Identify which cell holds the provided text, then report its (X, Y) central coordinate. 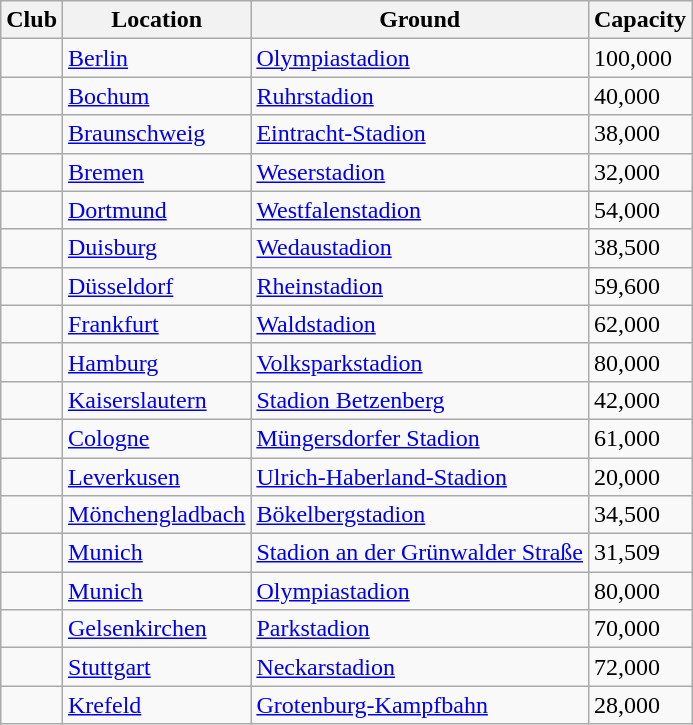
59,600 (640, 286)
Müngersdorfer Stadion (420, 438)
Neckarstadion (420, 667)
Club (32, 20)
Leverkusen (157, 477)
Stadion an der Grünwalder Straße (420, 553)
Frankfurt (157, 324)
Braunschweig (157, 134)
Westfalenstadion (420, 210)
Stadion Betzenberg (420, 400)
Krefeld (157, 705)
Eintracht-Stadion (420, 134)
Location (157, 20)
Bochum (157, 96)
Kaiserslautern (157, 400)
Mönchengladbach (157, 515)
72,000 (640, 667)
Düsseldorf (157, 286)
31,509 (640, 553)
Hamburg (157, 362)
40,000 (640, 96)
Gelsenkirchen (157, 629)
Dortmund (157, 210)
62,000 (640, 324)
Stuttgart (157, 667)
100,000 (640, 58)
Waldstadion (420, 324)
Berlin (157, 58)
Ulrich-Haberland-Stadion (420, 477)
32,000 (640, 172)
Parkstadion (420, 629)
Ruhrstadion (420, 96)
Volksparkstadion (420, 362)
Weserstadion (420, 172)
61,000 (640, 438)
38,000 (640, 134)
20,000 (640, 477)
Grotenburg-Kampfbahn (420, 705)
Duisburg (157, 248)
34,500 (640, 515)
Wedaustadion (420, 248)
Cologne (157, 438)
38,500 (640, 248)
Rheinstadion (420, 286)
28,000 (640, 705)
Capacity (640, 20)
42,000 (640, 400)
Bökelbergstadion (420, 515)
Bremen (157, 172)
Ground (420, 20)
70,000 (640, 629)
54,000 (640, 210)
